Provide the [X, Y] coordinate of the cell's center where the given text is located.  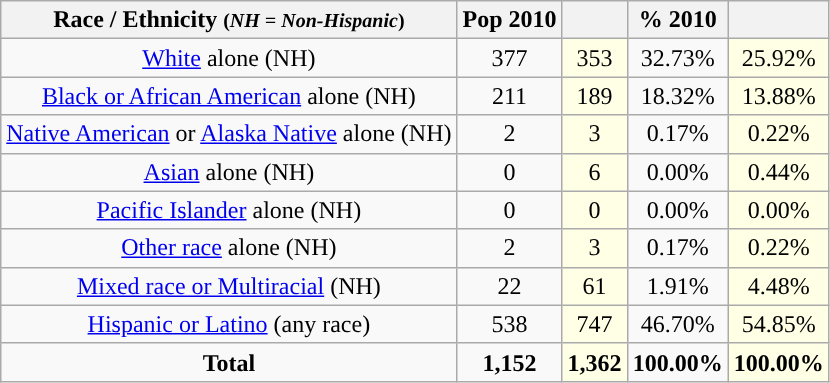
1,362 [594, 362]
Hispanic or Latino (any race) [229, 324]
0.44% [778, 172]
747 [594, 324]
25.92% [778, 58]
46.70% [678, 324]
Native American or Alaska Native alone (NH) [229, 134]
538 [510, 324]
353 [594, 58]
22 [510, 286]
Pop 2010 [510, 20]
Asian alone (NH) [229, 172]
White alone (NH) [229, 58]
% 2010 [678, 20]
Black or African American alone (NH) [229, 96]
Total [229, 362]
32.73% [678, 58]
1,152 [510, 362]
13.88% [778, 96]
6 [594, 172]
1.91% [678, 286]
Other race alone (NH) [229, 248]
377 [510, 58]
189 [594, 96]
211 [510, 96]
54.85% [778, 324]
18.32% [678, 96]
4.48% [778, 286]
Pacific Islander alone (NH) [229, 210]
Mixed race or Multiracial (NH) [229, 286]
61 [594, 286]
Race / Ethnicity (NH = Non-Hispanic) [229, 20]
